Scan for the cell matching the given text and deliver its [x, y] coordinate at center. 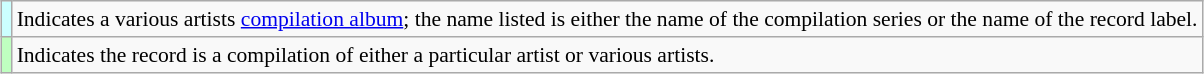
Indicates a various artists compilation album; the name listed is either the name of the compilation series or the name of the record label. [608, 19]
Indicates the record is a compilation of either a particular artist or various artists. [608, 55]
